Identify which cell holds the provided text, then report its [x, y] central coordinate. 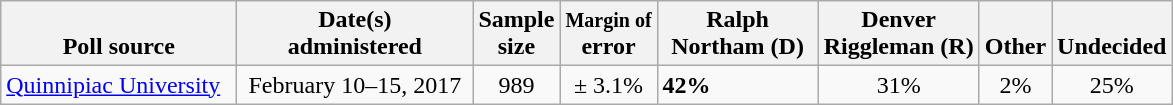
Undecided [1112, 34]
DenverRiggleman (R) [898, 34]
Date(s)administered [355, 34]
2% [1015, 85]
February 10–15, 2017 [355, 85]
989 [516, 85]
31% [898, 85]
Margin oferror [608, 34]
Samplesize [516, 34]
Quinnipiac University [119, 85]
± 3.1% [608, 85]
RalphNortham (D) [738, 34]
Other [1015, 34]
42% [738, 85]
Poll source [119, 34]
25% [1112, 85]
